Return the (x, y) coordinate for the center point of the cell that contains the specified text.  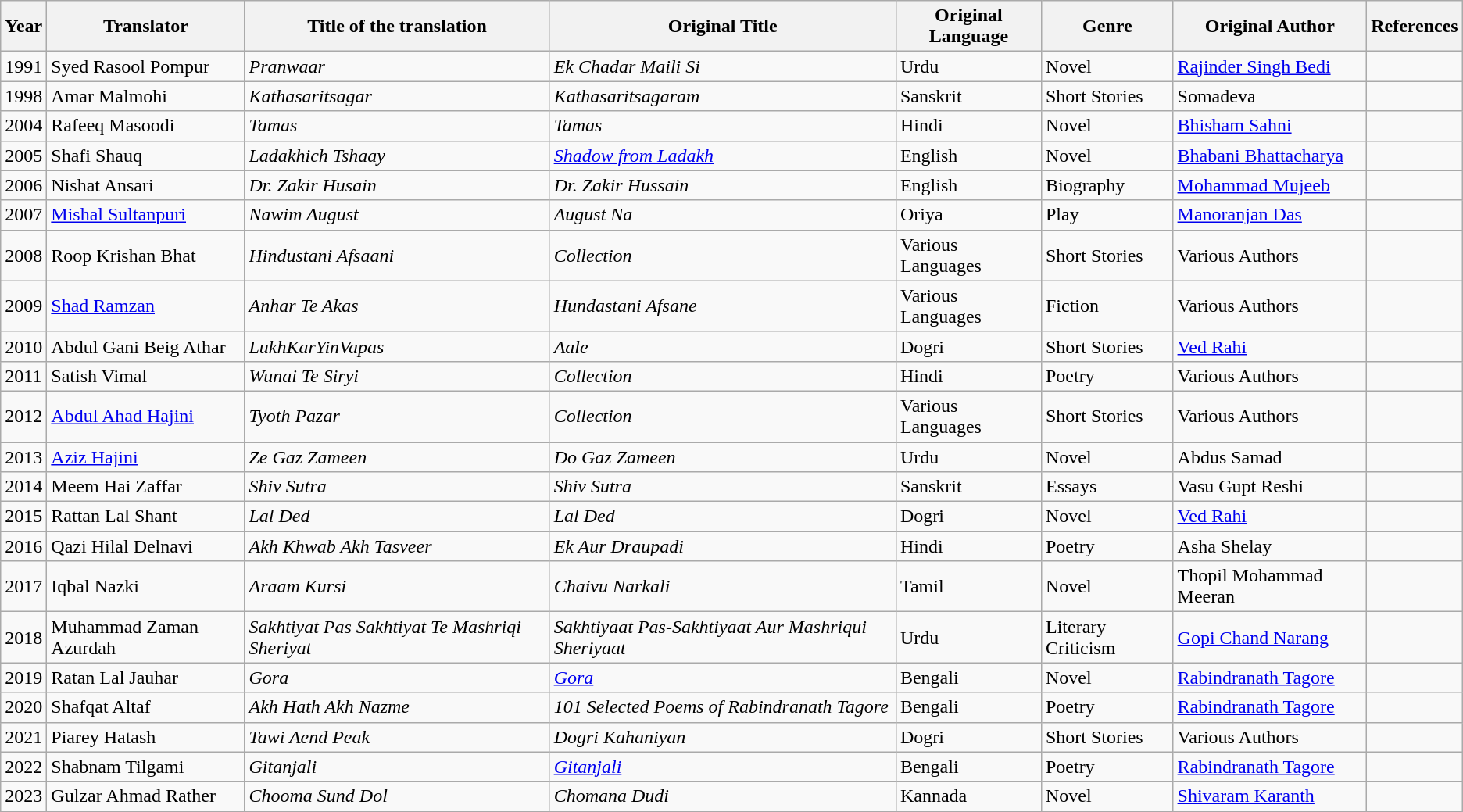
Wunai Te Siryi (397, 376)
Satish Vimal (145, 376)
Literary Criticism (1107, 638)
Translator (145, 27)
Vasu Gupt Reshi (1270, 487)
Iqbal Nazki (145, 586)
Ze Gaz Zameen (397, 457)
Hindustani Afsaani (397, 255)
Genre (1107, 27)
Ladakhich Tshaay (397, 156)
Mishal Sultanpuri (145, 215)
Rafeeq Masoodi (145, 126)
Biography (1107, 185)
References (1415, 27)
Chooma Sund Dol (397, 796)
Ek Aur Draupadi (722, 546)
2005 (23, 156)
Araam Kursi (397, 586)
Dogri Kahaniyan (722, 737)
2007 (23, 215)
2018 (23, 638)
Original Author (1270, 27)
Shivaram Karanth (1270, 796)
Play (1107, 215)
Aziz Hajini (145, 457)
Rajinder Singh Bedi (1270, 66)
Amar Malmohi (145, 96)
Sakhtiyat Pas Sakhtiyat Te Mashriqi Sheriyat (397, 638)
Ek Chadar Maili Si (722, 66)
Gopi Chand Narang (1270, 638)
Do Gaz Zameen (722, 457)
Bhisham Sahni (1270, 126)
1991 (23, 66)
Fiction (1107, 306)
Shadow from Ladakh (722, 156)
Pranwaar (397, 66)
Thopil Mohammad Meeran (1270, 586)
Manoranjan Das (1270, 215)
Shafqat Altaf (145, 707)
Essays (1107, 487)
2015 (23, 517)
2010 (23, 346)
Muhammad Zaman Azurdah (145, 638)
Qazi Hilal Delnavi (145, 546)
Tamil (968, 586)
Tyoth Pazar (397, 416)
Abdus Samad (1270, 457)
Nishat Ansari (145, 185)
Bhabani Bhattacharya (1270, 156)
Abdul Gani Beig Athar (145, 346)
2016 (23, 546)
Kathasaritsagaram (722, 96)
Kannada (968, 796)
Oriya (968, 215)
Ratan Lal Jauhar (145, 678)
2023 (23, 796)
Shabnam Tilgami (145, 767)
Roop Krishan Bhat (145, 255)
Hundastani Afsane (722, 306)
2004 (23, 126)
Shad Ramzan (145, 306)
2012 (23, 416)
Gulzar Ahmad Rather (145, 796)
101 Selected Poems of Rabindranath Tagore (722, 707)
2020 (23, 707)
Title of the translation (397, 27)
2011 (23, 376)
2008 (23, 255)
Sakhtiyaat Pas-Sakhtiyaat Aur Mashriqui Sheriyaat (722, 638)
Kathasaritsagar (397, 96)
Aale (722, 346)
Akh Hath Akh Nazme (397, 707)
2021 (23, 737)
2014 (23, 487)
2019 (23, 678)
Nawim August (397, 215)
Dr. Zakir Husain (397, 185)
Akh Khwab Akh Tasveer (397, 546)
Dr. Zakir Hussain (722, 185)
Piarey Hatash (145, 737)
Syed Rasool Pompur (145, 66)
August Na (722, 215)
Abdul Ahad Hajini (145, 416)
2022 (23, 767)
Year (23, 27)
1998 (23, 96)
Original Title (722, 27)
Meem Hai Zaffar (145, 487)
2009 (23, 306)
LukhKarYinVapas (397, 346)
Chaivu Narkali (722, 586)
Asha Shelay (1270, 546)
Shafi Shauq (145, 156)
Rattan Lal Shant (145, 517)
2013 (23, 457)
Mohammad Mujeeb (1270, 185)
Chomana Dudi (722, 796)
Original Language (968, 27)
Somadeva (1270, 96)
2006 (23, 185)
Tawi Aend Peak (397, 737)
Anhar Te Akas (397, 306)
2017 (23, 586)
